Capture the cell that displays the provided text and extract its [x, y] central coordinate. 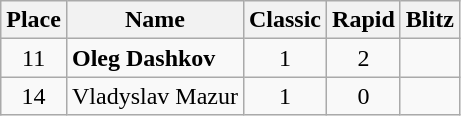
Place [34, 20]
2 [364, 58]
Name [154, 20]
14 [34, 96]
Blitz [430, 20]
Classic [284, 20]
11 [34, 58]
0 [364, 96]
Oleg Dashkov [154, 58]
Vladyslav Mazur [154, 96]
Rapid [364, 20]
